Identify which cell holds the provided text, then report its (x, y) central coordinate. 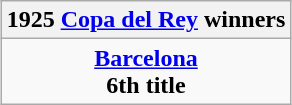
Barcelona6th title (146, 72)
1925 Copa del Rey winners (146, 20)
